Provide the [X, Y] coordinate of the cell's center where the given text is located.  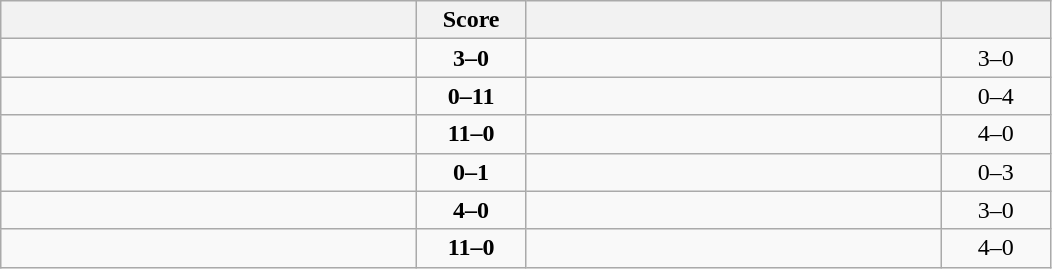
Score [472, 20]
0–11 [472, 96]
0–1 [472, 172]
0–4 [996, 96]
0–3 [996, 172]
